Search for the cell housing the specified text and yield its [x, y] center coordinate. 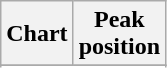
Chart [37, 34]
Peak position [119, 34]
